For the text-containing cell, return its midpoint in (X, Y) coordinate format. 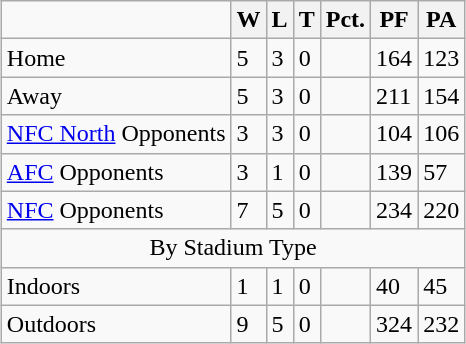
Home (116, 58)
164 (394, 58)
9 (248, 324)
Indoors (116, 286)
Away (116, 96)
Outdoors (116, 324)
232 (442, 324)
45 (442, 286)
AFC Opponents (116, 172)
W (248, 20)
106 (442, 134)
NFC North Opponents (116, 134)
211 (394, 96)
By Stadium Type (232, 248)
7 (248, 210)
234 (394, 210)
104 (394, 134)
NFC Opponents (116, 210)
T (306, 20)
PF (394, 20)
139 (394, 172)
Pct. (345, 20)
L (280, 20)
40 (394, 286)
123 (442, 58)
220 (442, 210)
57 (442, 172)
PA (442, 20)
154 (442, 96)
324 (394, 324)
